From the cell containing the given text, extract its center point as (x, y) coordinate. 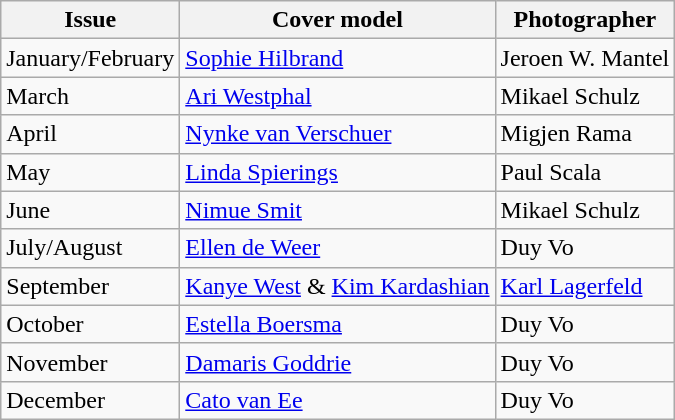
Issue (90, 20)
November (90, 362)
Estella Boersma (338, 324)
Sophie Hilbrand (338, 58)
May (90, 172)
April (90, 134)
March (90, 96)
Photographer (585, 20)
Kanye West & Kim Kardashian (338, 286)
Migjen Rama (585, 134)
June (90, 210)
January/February (90, 58)
September (90, 286)
October (90, 324)
Cover model (338, 20)
Nynke van Verschuer (338, 134)
Ellen de Weer (338, 248)
Linda Spierings (338, 172)
Paul Scala (585, 172)
Ari Westphal (338, 96)
July/August (90, 248)
Karl Lagerfeld (585, 286)
Nimue Smit (338, 210)
Cato van Ee (338, 400)
December (90, 400)
Damaris Goddrie (338, 362)
Jeroen W. Mantel (585, 58)
